From the cell containing the given text, extract its center point as [X, Y] coordinate. 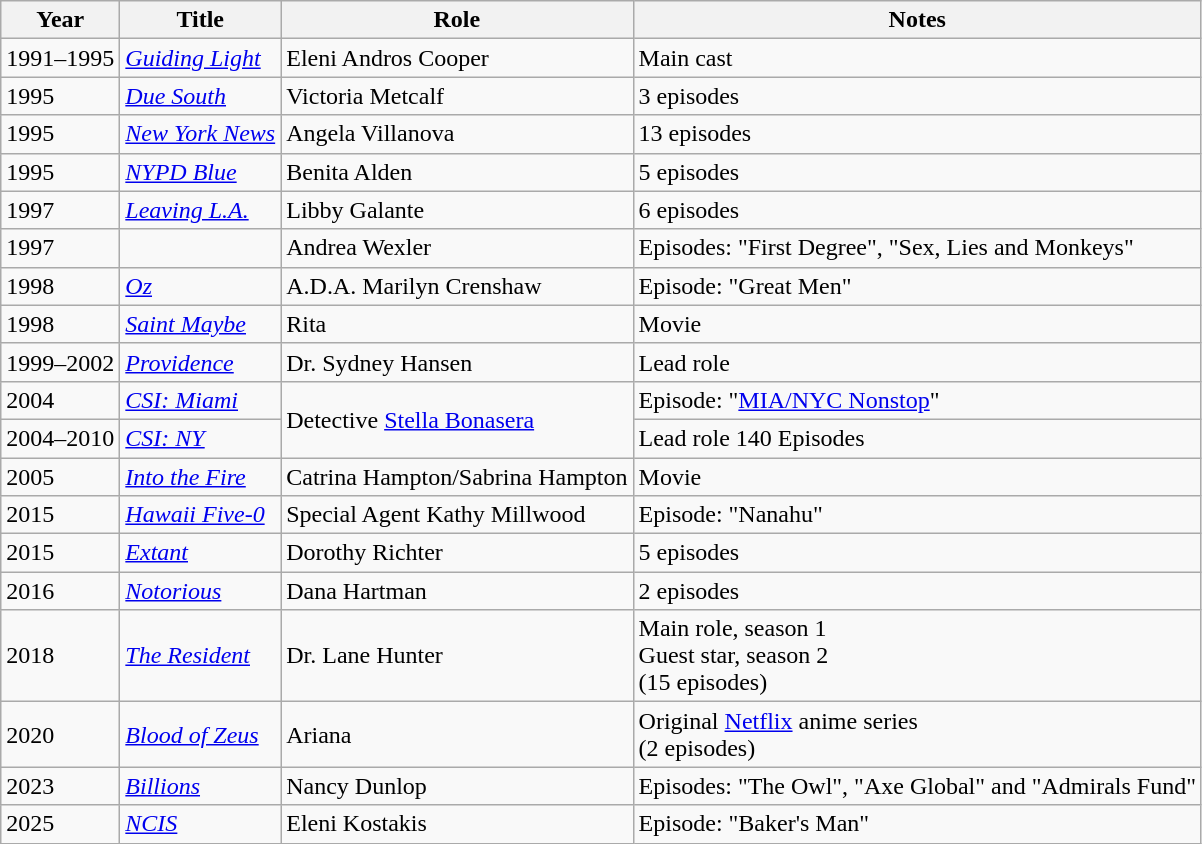
Benita Alden [457, 172]
Leaving L.A. [200, 210]
6 episodes [917, 210]
Detective Stella Bonasera [457, 419]
NCIS [200, 824]
1991–1995 [60, 58]
2016 [60, 591]
Billions [200, 786]
Notorious [200, 591]
Oz [200, 286]
2004 [60, 400]
Guiding Light [200, 58]
Year [60, 20]
Main cast [917, 58]
Title [200, 20]
Ariana [457, 734]
Role [457, 20]
The Resident [200, 656]
Angela Villanova [457, 134]
Episode: "MIA/NYC Nonstop" [917, 400]
Hawaii Five-0 [200, 515]
Due South [200, 96]
Libby Galante [457, 210]
Dr. Sydney Hansen [457, 362]
Extant [200, 553]
Rita [457, 324]
Nancy Dunlop [457, 786]
Episode: "Baker's Man" [917, 824]
Eleni Andros Cooper [457, 58]
2 episodes [917, 591]
NYPD Blue [200, 172]
Lead role 140 Episodes [917, 438]
2020 [60, 734]
2025 [60, 824]
Dorothy Richter [457, 553]
Catrina Hampton/Sabrina Hampton [457, 477]
3 episodes [917, 96]
A.D.A. Marilyn Crenshaw [457, 286]
Eleni Kostakis [457, 824]
CSI: Miami [200, 400]
Episode: "Great Men" [917, 286]
2018 [60, 656]
New York News [200, 134]
Saint Maybe [200, 324]
Episode: "Nanahu" [917, 515]
CSI: NY [200, 438]
Victoria Metcalf [457, 96]
Lead role [917, 362]
Andrea Wexler [457, 248]
Dr. Lane Hunter [457, 656]
Into the Fire [200, 477]
1999–2002 [60, 362]
2005 [60, 477]
Main role, season 1 Guest star, season 2 (15 episodes) [917, 656]
Notes [917, 20]
Episodes: "The Owl", "Axe Global" and "Admirals Fund" [917, 786]
Providence [200, 362]
2023 [60, 786]
13 episodes [917, 134]
Episodes: "First Degree", "Sex, Lies and Monkeys" [917, 248]
Dana Hartman [457, 591]
Blood of Zeus [200, 734]
Original Netflix anime series (2 episodes) [917, 734]
2004–2010 [60, 438]
Special Agent Kathy Millwood [457, 515]
